For the text-containing cell, return its midpoint in [x, y] coordinate format. 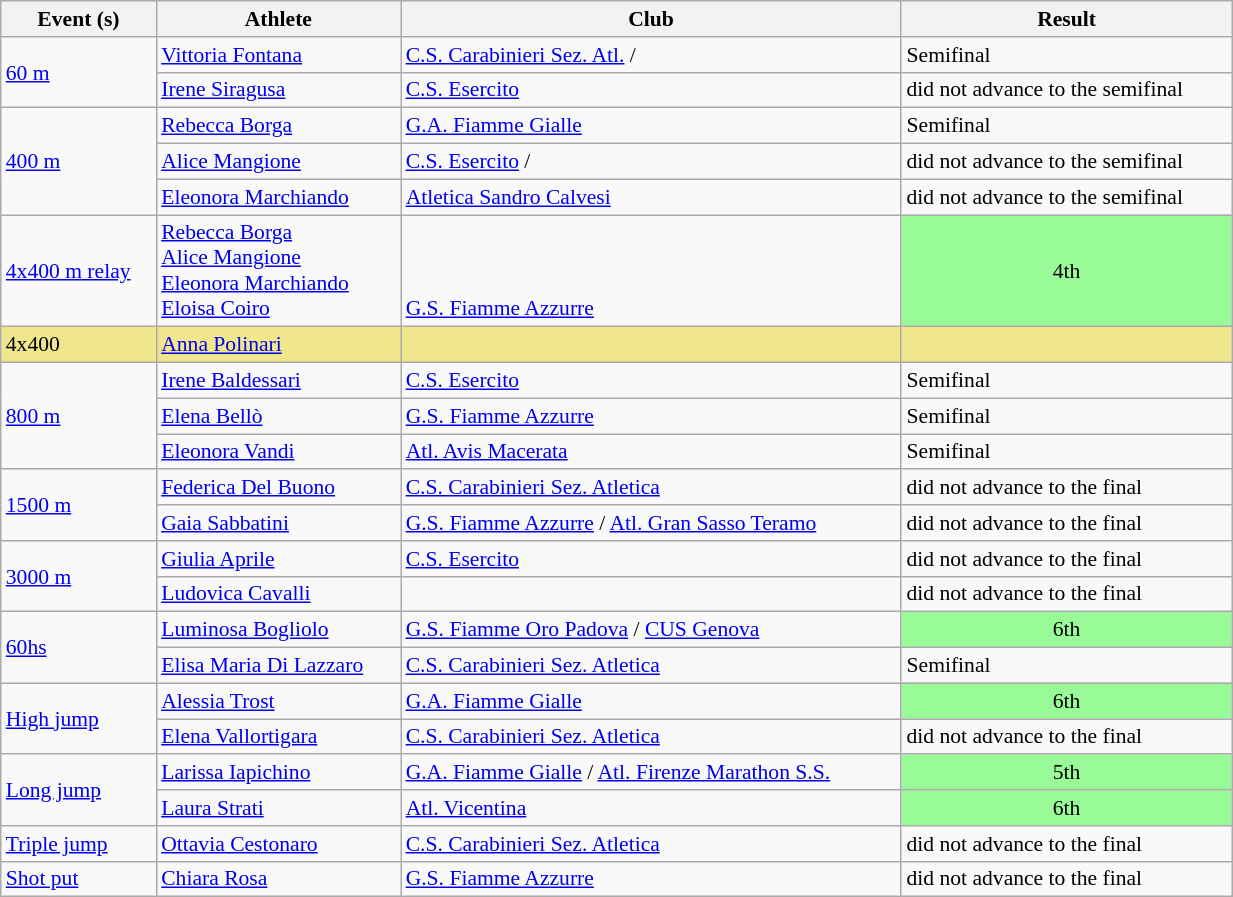
Result [1066, 19]
Anna Polinari [278, 345]
Larissa Iapichino [278, 773]
Vittoria Fontana [278, 55]
4th [1066, 271]
60hs [78, 648]
Laura Strati [278, 808]
Atletica Sandro Calvesi [652, 197]
4x400 [78, 345]
Irene Baldessari [278, 381]
4x400 m relay [78, 271]
Rebecca Borga [278, 126]
Event (s) [78, 19]
400 m [78, 162]
Irene Siragusa [278, 90]
Giulia Aprile [278, 559]
Gaia Sabbatini [278, 523]
High jump [78, 718]
3000 m [78, 576]
G.A. Fiamme Gialle / Atl. Firenze Marathon S.S. [652, 773]
Eleonora Marchiando [278, 197]
Elena Bellò [278, 416]
Triple jump [78, 844]
Long jump [78, 790]
C.S. Esercito / [652, 162]
Alessia Trost [278, 701]
Ottavia Cestonaro [278, 844]
Shot put [78, 879]
Rebecca BorgaAlice MangioneEleonora MarchiandoEloisa Coiro [278, 271]
Club [652, 19]
800 m [78, 416]
Federica Del Buono [278, 488]
Elisa Maria Di Lazzaro [278, 666]
Elena Vallortigara [278, 737]
C.S. Carabinieri Sez. Atl. / [652, 55]
Eleonora Vandi [278, 452]
5th [1066, 773]
Athlete [278, 19]
Alice Mangione [278, 162]
Atl. Avis Macerata [652, 452]
G.S. Fiamme Azzurre / Atl. Gran Sasso Teramo [652, 523]
Chiara Rosa [278, 879]
Ludovica Cavalli [278, 594]
G.S. Fiamme Oro Padova / CUS Genova [652, 630]
Luminosa Bogliolo [278, 630]
Atl. Vicentina [652, 808]
1500 m [78, 506]
60 m [78, 72]
